Find where the given text appears and provide that cell's center as (X, Y) coordinate. 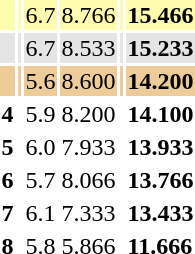
8.600 (88, 81)
14.200 (160, 81)
8.533 (88, 48)
14.100 (160, 114)
8.200 (88, 114)
8.766 (88, 15)
15.466 (160, 15)
5.6 (40, 81)
5 (8, 147)
13.933 (160, 147)
5.7 (40, 180)
4 (8, 114)
5.9 (40, 114)
6.1 (40, 213)
13.766 (160, 180)
7.333 (88, 213)
8.066 (88, 180)
7 (8, 213)
7.933 (88, 147)
15.233 (160, 48)
13.433 (160, 213)
6 (8, 180)
6.0 (40, 147)
